Find where the given text appears and provide that cell's center as (X, Y) coordinate. 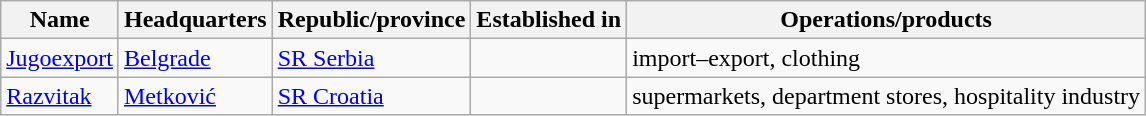
Belgrade (195, 58)
SR Croatia (372, 96)
Republic/province (372, 20)
supermarkets, department stores, hospitality industry (886, 96)
Operations/products (886, 20)
Jugoexport (60, 58)
import–export, clothing (886, 58)
Headquarters (195, 20)
SR Serbia (372, 58)
Name (60, 20)
Metković (195, 96)
Razvitak (60, 96)
Established in (549, 20)
